Detect which cell encompasses the target text, then output its [X, Y] center coordinate. 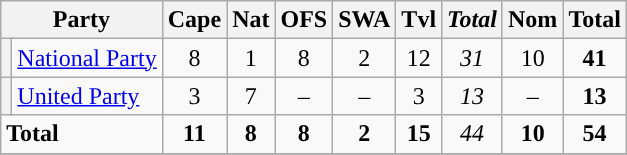
41 [595, 58]
31 [472, 58]
OFS [304, 20]
Nom [532, 20]
SWA [364, 20]
Tvl [419, 20]
Nat [251, 20]
National Party [87, 58]
7 [251, 96]
12 [419, 58]
Cape [194, 20]
1 [251, 58]
Party [82, 20]
15 [419, 134]
44 [472, 134]
54 [595, 134]
11 [194, 134]
United Party [87, 96]
